From the cell containing the given text, extract its center point as [x, y] coordinate. 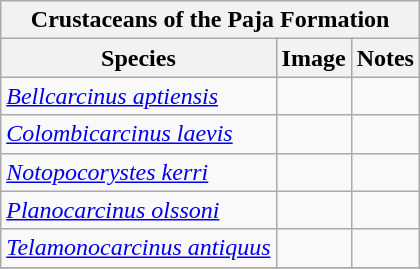
Species [138, 58]
Crustaceans of the Paja Formation [210, 20]
Planocarcinus olssoni [138, 210]
Notopocorystes kerri [138, 172]
Notes [385, 58]
Bellcarcinus aptiensis [138, 96]
Image [314, 58]
Colombicarcinus laevis [138, 134]
Telamonocarcinus antiquus [138, 248]
